Provide the [x, y] coordinate of the cell's center where the given text is located.  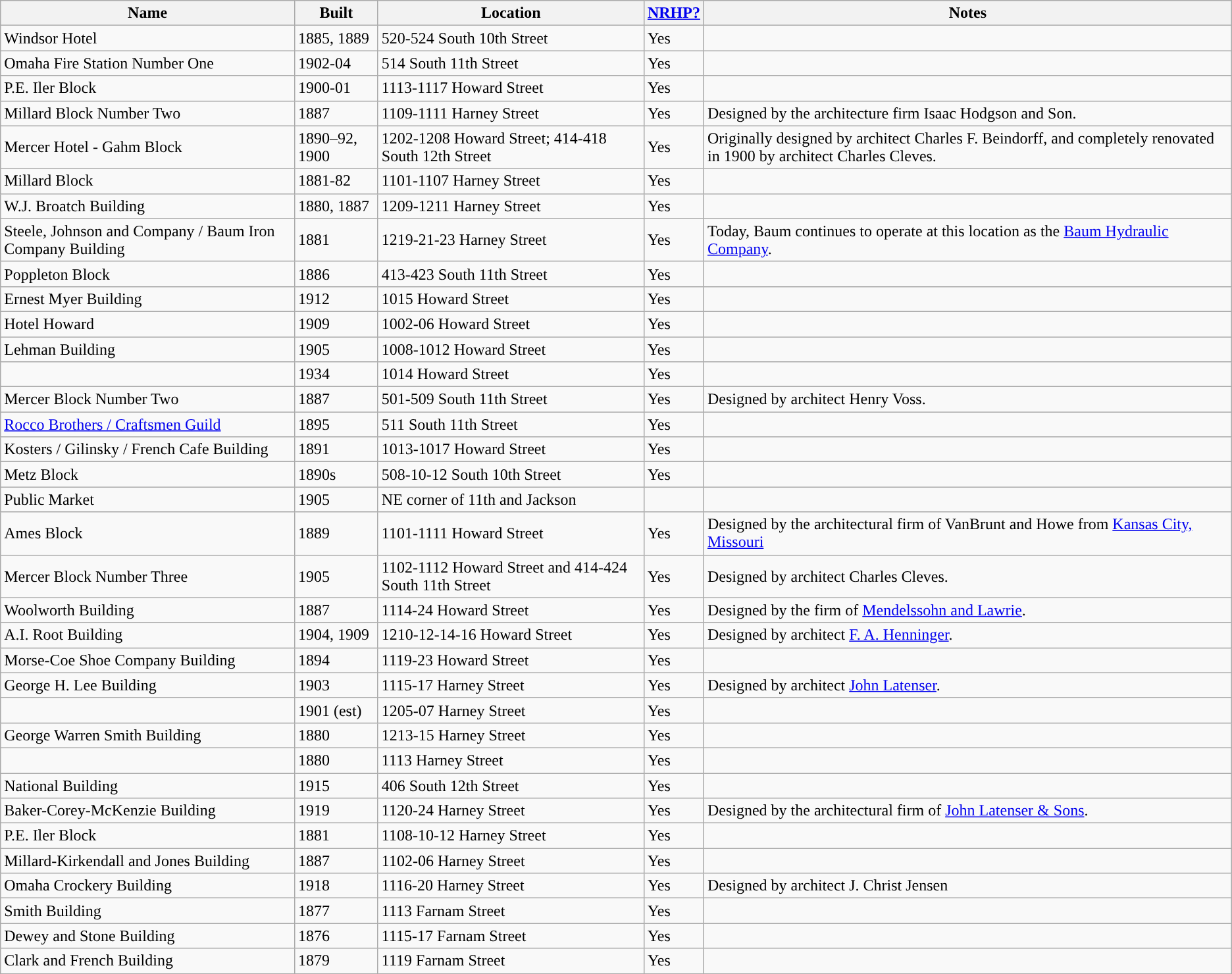
1115-17 Harney Street [511, 685]
1120-24 Harney Street [511, 811]
Today, Baum continues to operate at this location as the Baum Hydraulic Company. [967, 240]
1909 [336, 324]
Millard-Kirkendall and Jones Building [147, 861]
1900-01 [336, 88]
Hotel Howard [147, 324]
Mercer Block Number Two [147, 399]
1210-12-14-16 Howard Street [511, 635]
1895 [336, 424]
1876 [336, 936]
1934 [336, 374]
Designed by the architectural firm of VanBrunt and Howe from Kansas City, Missouri [967, 533]
Baker-Corey-McKenzie Building [147, 811]
1002-06 Howard Street [511, 324]
1918 [336, 886]
Smith Building [147, 911]
Kosters / Gilinsky / French Cafe Building [147, 449]
Windsor Hotel [147, 38]
Metz Block [147, 474]
1890s [336, 474]
Mercer Block Number Three [147, 577]
Notes [967, 13]
1877 [336, 911]
1115-17 Farnam Street [511, 936]
1885, 1889 [336, 38]
Designed by architect F. A. Henninger. [967, 635]
1209-1211 Harney Street [511, 206]
1013-1017 Howard Street [511, 449]
508-10-12 South 10th Street [511, 474]
Omaha Fire Station Number One [147, 63]
A.I. Root Building [147, 635]
1102-06 Harney Street [511, 861]
1109-1111 Harney Street [511, 113]
1901 (est) [336, 710]
Originally designed by architect Charles F. Beindorff, and completely renovated in 1900 by architect Charles Cleves. [967, 147]
1889 [336, 533]
Poppleton Block [147, 274]
1014 Howard Street [511, 374]
Millard Block [147, 181]
Designed by the firm of Mendelssohn and Lawrie. [967, 610]
Designed by architect J. Christ Jensen [967, 886]
Lehman Building [147, 349]
Dewey and Stone Building [147, 936]
511 South 11th Street [511, 424]
1886 [336, 274]
1919 [336, 811]
Omaha Crockery Building [147, 886]
Designed by the architecture firm Isaac Hodgson and Son. [967, 113]
Designed by architect John Latenser. [967, 685]
National Building [147, 785]
Public Market [147, 500]
501-509 South 11th Street [511, 399]
1119 Farnam Street [511, 961]
1114-24 Howard Street [511, 610]
Woolworth Building [147, 610]
1113 Harney Street [511, 760]
NE corner of 11th and Jackson [511, 500]
Designed by the architectural firm of John Latenser & Sons. [967, 811]
1880, 1887 [336, 206]
1108-10-12 Harney Street [511, 836]
1113-1117 Howard Street [511, 88]
413-423 South 11th Street [511, 274]
1890–92, 1900 [336, 147]
1904, 1909 [336, 635]
1903 [336, 685]
NRHP? [674, 13]
Steele, Johnson and Company / Baum Iron Company Building [147, 240]
1102-1112 Howard Street and 414-424 South 11th Street [511, 577]
1902-04 [336, 63]
1213-15 Harney Street [511, 735]
514 South 11th Street [511, 63]
1008-1012 Howard Street [511, 349]
Location [511, 13]
1205-07 Harney Street [511, 710]
1119-23 Howard Street [511, 660]
Designed by architect Henry Voss. [967, 399]
1101-1111 Howard Street [511, 533]
Mercer Hotel - Gahm Block [147, 147]
1113 Farnam Street [511, 911]
George Warren Smith Building [147, 735]
1202-1208 Howard Street; 414-418 South 12th Street [511, 147]
Millard Block Number Two [147, 113]
Name [147, 13]
W.J. Broatch Building [147, 206]
1912 [336, 299]
1881-82 [336, 181]
Clark and French Building [147, 961]
1101-1107 Harney Street [511, 181]
1894 [336, 660]
Built [336, 13]
520-524 South 10th Street [511, 38]
Designed by architect Charles Cleves. [967, 577]
Morse-Coe Shoe Company Building [147, 660]
1891 [336, 449]
George H. Lee Building [147, 685]
1219-21-23 Harney Street [511, 240]
Rocco Brothers / Craftsmen Guild [147, 424]
406 South 12th Street [511, 785]
1116-20 Harney Street [511, 886]
1015 Howard Street [511, 299]
Ernest Myer Building [147, 299]
1915 [336, 785]
Ames Block [147, 533]
1879 [336, 961]
